Locate the cell with the specified text and output its [X, Y] center coordinate. 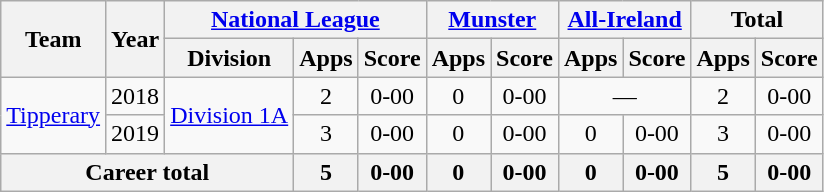
— [624, 96]
2018 [136, 96]
Year [136, 39]
2019 [136, 134]
National League [296, 20]
Career total [148, 172]
Total [757, 20]
Munster [492, 20]
Team [54, 39]
Division [230, 58]
All-Ireland [624, 20]
Tipperary [54, 115]
Division 1A [230, 115]
